Locate the cell with the specified text and output its [x, y] center coordinate. 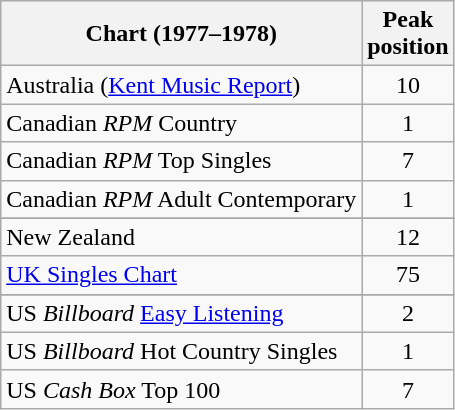
75 [408, 275]
Canadian RPM Top Singles [182, 161]
12 [408, 237]
US Cash Box Top 100 [182, 389]
Chart (1977–1978) [182, 34]
UK Singles Chart [182, 275]
10 [408, 85]
Canadian RPM Country [182, 123]
2 [408, 313]
Peakposition [408, 34]
US Billboard Hot Country Singles [182, 351]
US Billboard Easy Listening [182, 313]
New Zealand [182, 237]
Australia (Kent Music Report) [182, 85]
Canadian RPM Adult Contemporary [182, 199]
